Locate the cell with the specified text and output its [X, Y] center coordinate. 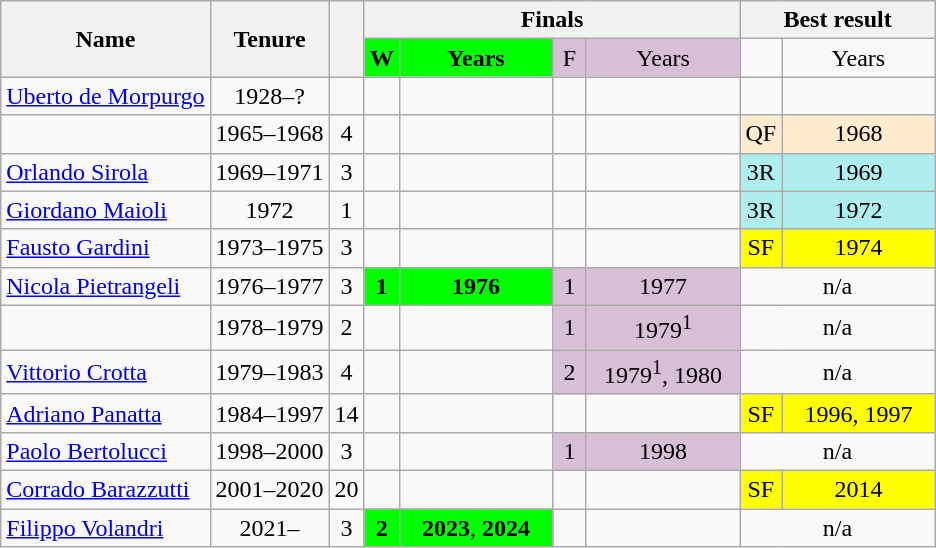
1969 [859, 172]
2021– [270, 528]
19791, 1980 [663, 372]
1973–1975 [270, 248]
F [570, 58]
2001–2020 [270, 489]
Nicola Pietrangeli [106, 286]
Giordano Maioli [106, 210]
Uberto de Morpurgo [106, 96]
1979–1983 [270, 372]
1969–1971 [270, 172]
1976 [476, 286]
Finals [552, 20]
W [382, 58]
1978–1979 [270, 328]
1928–? [270, 96]
Paolo Bertolucci [106, 451]
20 [346, 489]
Best result [838, 20]
Vittorio Crotta [106, 372]
Name [106, 39]
1998 [663, 451]
1996, 1997 [859, 413]
Tenure [270, 39]
2014 [859, 489]
2023, 2024 [476, 528]
QF [761, 134]
Adriano Panatta [106, 413]
1965–1968 [270, 134]
1976–1977 [270, 286]
1977 [663, 286]
Filippo Volandri [106, 528]
14 [346, 413]
1998–2000 [270, 451]
Corrado Barazzutti [106, 489]
Orlando Sirola [106, 172]
Fausto Gardini [106, 248]
1974 [859, 248]
1984–1997 [270, 413]
1968 [859, 134]
19791 [663, 328]
